Search for the cell housing the specified text and yield its (x, y) center coordinate. 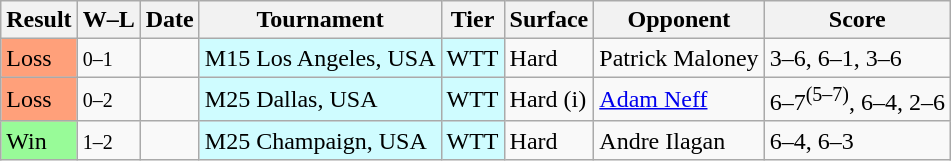
Result (39, 20)
1–2 (108, 140)
Tier (472, 20)
Tournament (320, 20)
3–6, 6–1, 3–6 (857, 58)
M25 Dallas, USA (320, 100)
Date (170, 20)
Patrick Maloney (679, 58)
Opponent (679, 20)
Andre Ilagan (679, 140)
Score (857, 20)
Win (39, 140)
0–2 (108, 100)
W–L (108, 20)
Hard (i) (549, 100)
M25 Champaign, USA (320, 140)
Adam Neff (679, 100)
6–4, 6–3 (857, 140)
Surface (549, 20)
6–7(5–7), 6–4, 2–6 (857, 100)
0–1 (108, 58)
M15 Los Angeles, USA (320, 58)
